Detect which cell encompasses the target text, then output its (X, Y) center coordinate. 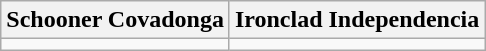
Schooner Covadonga (116, 20)
Ironclad Independencia (356, 20)
